From the cell containing the given text, extract its center point as [x, y] coordinate. 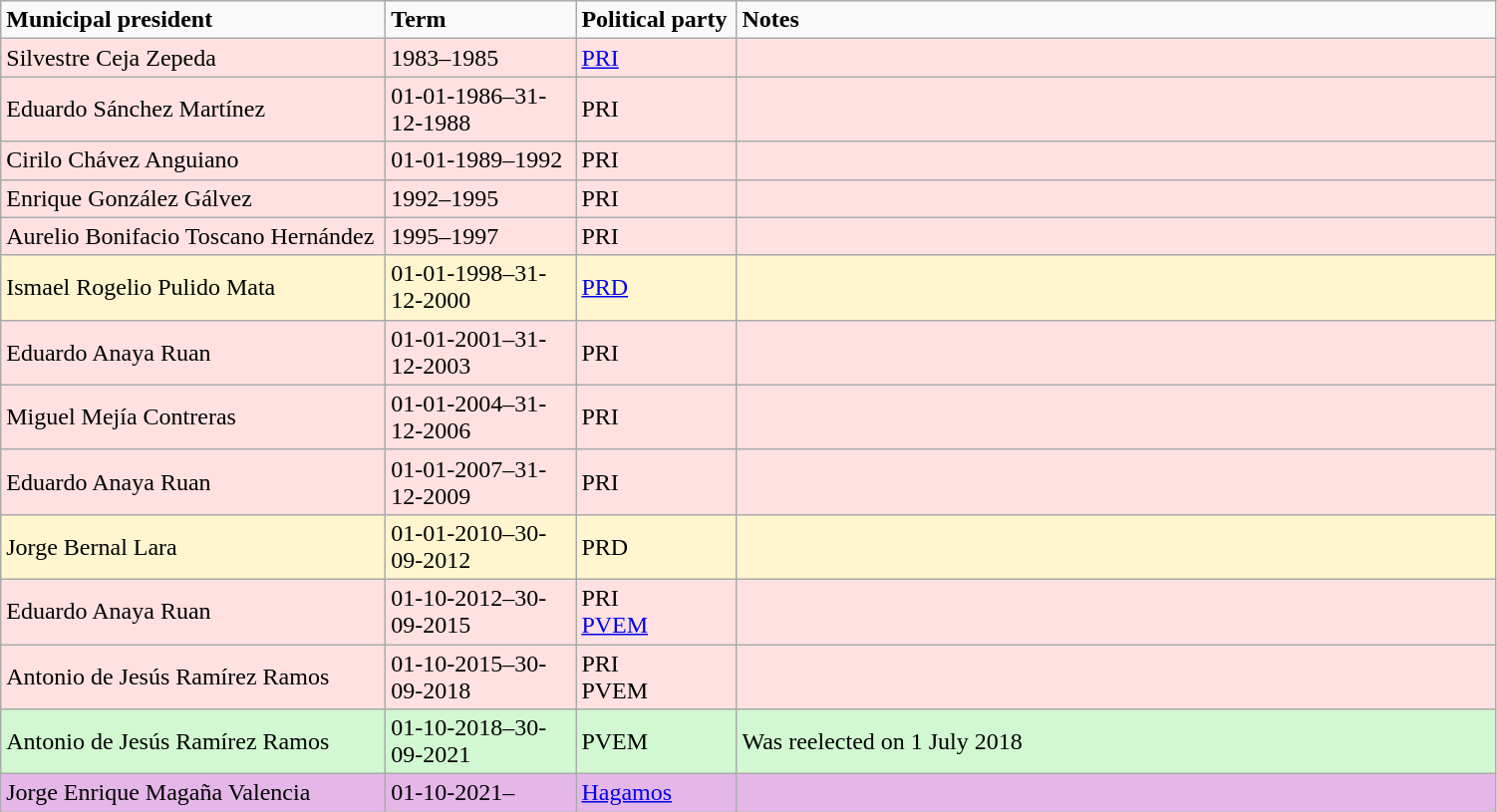
Term [480, 20]
1983–1985 [480, 58]
01-10-2012–30-09-2015 [480, 612]
Jorge Bernal Lara [193, 546]
01-10-2021– [480, 793]
Political party [656, 20]
Silvestre Ceja Zepeda [193, 58]
01-01-1986–31-12-1988 [480, 110]
Aurelio Bonifacio Toscano Hernández [193, 236]
Ismael Rogelio Pulido Mata [193, 287]
1995–1997 [480, 236]
01-01-1989–1992 [480, 160]
Notes [1116, 20]
01-01-1998–31-12-2000 [480, 287]
Eduardo Sánchez Martínez [193, 110]
01-01-2007–31-12-2009 [480, 482]
01-01-2001–31-12-2003 [480, 353]
PVEM [656, 741]
Municipal president [193, 20]
Jorge Enrique Magaña Valencia [193, 793]
1992–1995 [480, 198]
01-10-2018–30-09-2021 [480, 741]
Miguel Mejía Contreras [193, 416]
Was reelected on 1 July 2018 [1116, 741]
01-10-2015–30-09-2018 [480, 676]
01-01-2004–31-12-2006 [480, 416]
01-01-2010–30-09-2012 [480, 546]
Cirilo Chávez Anguiano [193, 160]
Hagamos [656, 793]
Enrique González Gálvez [193, 198]
